Return the [X, Y] coordinate for the center point of the cell that contains the specified text.  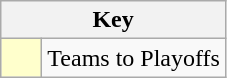
Teams to Playoffs [134, 58]
Key [114, 20]
